Locate the cell with the specified text and output its [x, y] center coordinate. 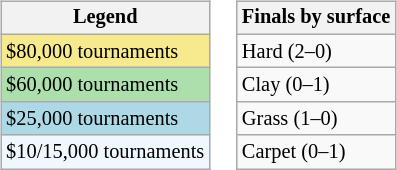
$10/15,000 tournaments [105, 152]
Grass (1–0) [316, 119]
$80,000 tournaments [105, 51]
Carpet (0–1) [316, 152]
$60,000 tournaments [105, 85]
Legend [105, 18]
$25,000 tournaments [105, 119]
Finals by surface [316, 18]
Hard (2–0) [316, 51]
Clay (0–1) [316, 85]
